Locate the cell with the specified text and output its [x, y] center coordinate. 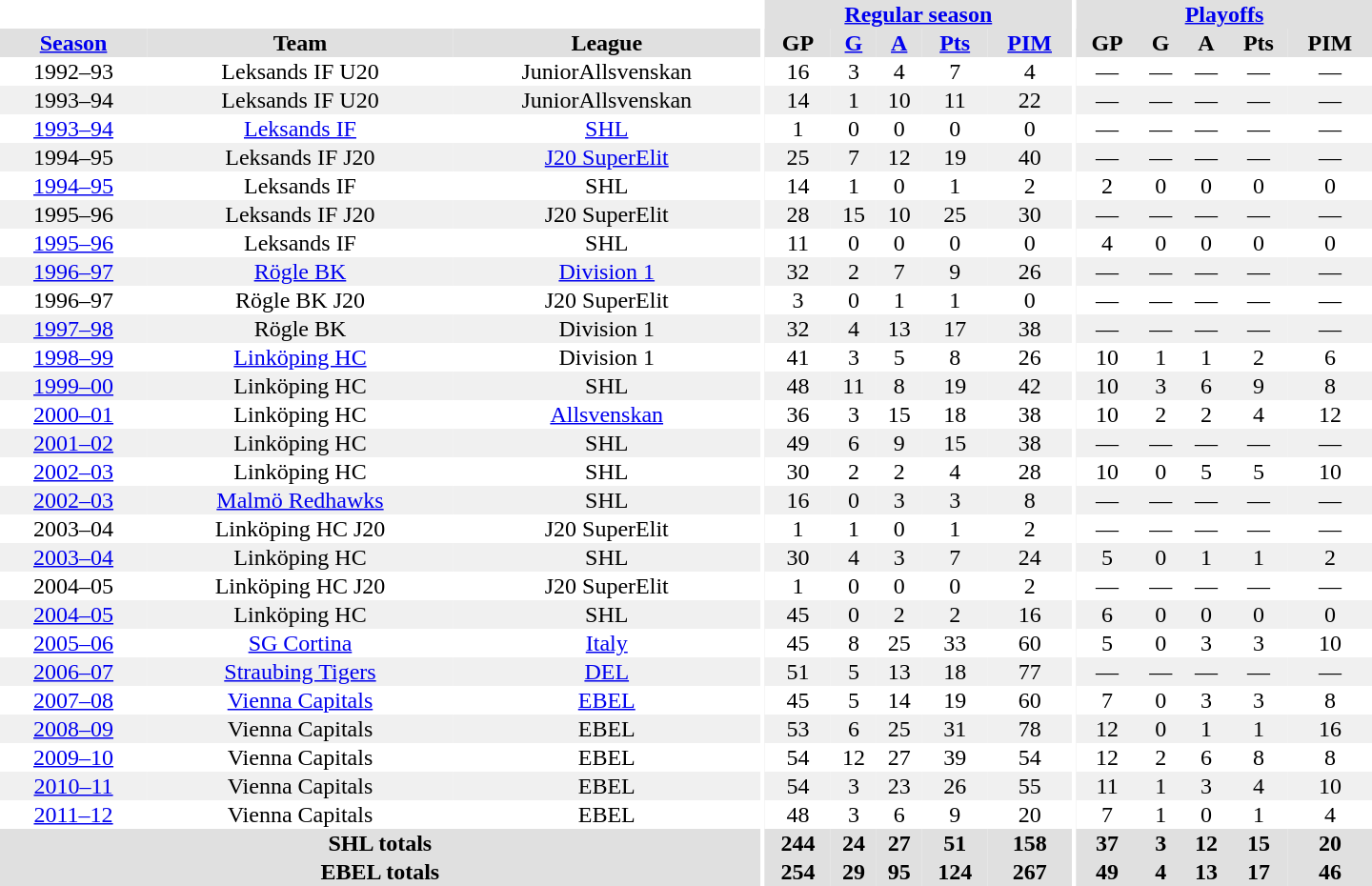
Allsvenskan [607, 414]
Season [73, 43]
22 [1030, 100]
2010–11 [73, 786]
2000–01 [73, 414]
39 [955, 757]
Malmö Redhawks [300, 500]
267 [1030, 872]
2008–09 [73, 729]
Playoffs [1224, 14]
Italy [607, 643]
55 [1030, 786]
254 [798, 872]
158 [1030, 843]
SG Cortina [300, 643]
53 [798, 729]
2006–07 [73, 672]
2009–10 [73, 757]
2001–02 [73, 443]
41 [798, 357]
DEL [607, 672]
36 [798, 414]
1997–98 [73, 329]
Rögle BK J20 [300, 300]
1992–93 [73, 71]
95 [899, 872]
1999–00 [73, 386]
77 [1030, 672]
33 [955, 643]
78 [1030, 729]
EBEL totals [380, 872]
29 [854, 872]
46 [1330, 872]
2007–08 [73, 700]
124 [955, 872]
League [607, 43]
Regular season [918, 14]
2005–06 [73, 643]
1998–99 [73, 357]
23 [899, 786]
244 [798, 843]
37 [1107, 843]
Straubing Tigers [300, 672]
40 [1030, 157]
42 [1030, 386]
SHL totals [380, 843]
Team [300, 43]
31 [955, 729]
2011–12 [73, 815]
